Output the [x, y] coordinate of the center of the cell containing the given text.  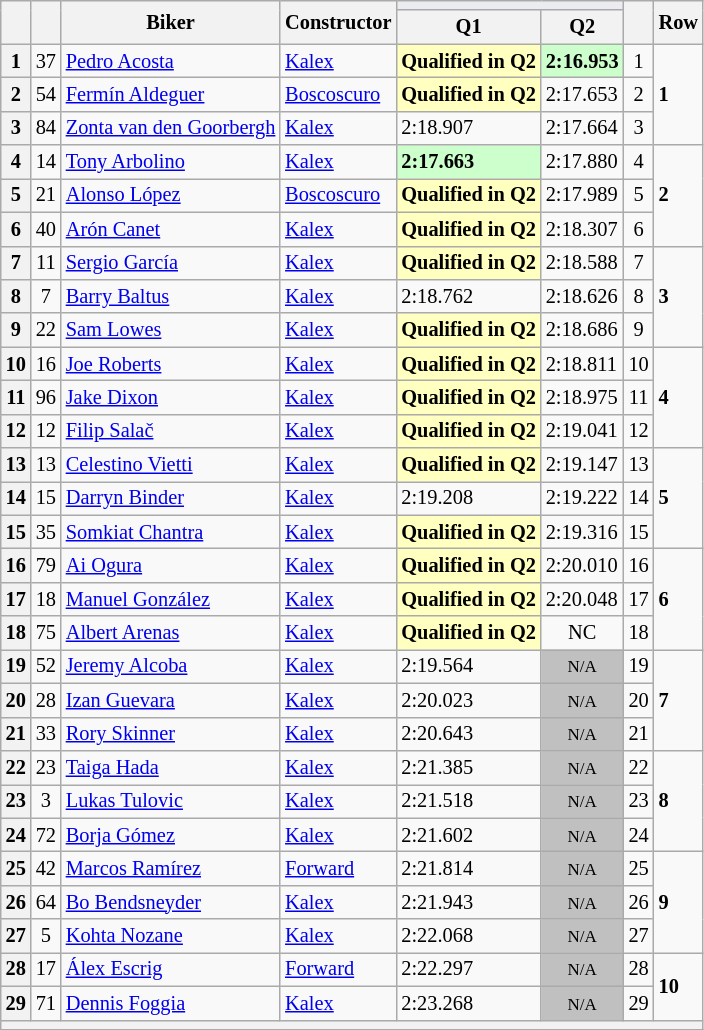
2:17.663 [468, 162]
Izan Guevara [170, 700]
Jeremy Alcoba [170, 666]
Álex Escrig [170, 969]
Somkiat Chantra [170, 532]
2:18.686 [582, 330]
71 [46, 1003]
54 [46, 94]
2:18.907 [468, 128]
2:16.953 [582, 61]
33 [46, 734]
Q1 [468, 27]
Marcos Ramírez [170, 868]
Bo Bendsneyder [170, 902]
2:18.975 [582, 397]
2:17.653 [582, 94]
2:23.268 [468, 1003]
Barry Baltus [170, 296]
Fermín Aldeguer [170, 94]
Celestino Vietti [170, 465]
Joe Roberts [170, 364]
2:18.811 [582, 364]
Sergio García [170, 263]
2:21.814 [468, 868]
2:22.068 [468, 936]
40 [46, 229]
Albert Arenas [170, 633]
79 [46, 565]
2:18.762 [468, 296]
2:18.626 [582, 296]
Dennis Foggia [170, 1003]
2:21.602 [468, 835]
72 [46, 835]
Lukas Tulovic [170, 801]
2:20.010 [582, 565]
2:19.222 [582, 498]
75 [46, 633]
2:19.208 [468, 498]
Darryn Binder [170, 498]
2:19.564 [468, 666]
2:21.943 [468, 902]
Filip Salač [170, 431]
Arón Canet [170, 229]
2:19.316 [582, 532]
2:17.664 [582, 128]
64 [46, 902]
37 [46, 61]
Sam Lowes [170, 330]
2:18.588 [582, 263]
Tony Arbolino [170, 162]
52 [46, 666]
2:20.643 [468, 734]
2:22.297 [468, 969]
2:20.023 [468, 700]
Jake Dixon [170, 397]
Zonta van den Goorbergh [170, 128]
84 [46, 128]
96 [46, 397]
2:19.147 [582, 465]
Q2 [582, 27]
Constructor [338, 22]
42 [46, 868]
Borja Gómez [170, 835]
Alonso López [170, 195]
2:20.048 [582, 599]
NC [582, 633]
Manuel González [170, 599]
2:21.518 [468, 801]
2:17.880 [582, 162]
35 [46, 532]
2:19.041 [582, 431]
Rory Skinner [170, 734]
2:21.385 [468, 767]
2:18.307 [582, 229]
Ai Ogura [170, 565]
Pedro Acosta [170, 61]
2:17.989 [582, 195]
Biker [170, 22]
Kohta Nozane [170, 936]
Row [678, 22]
Taiga Hada [170, 767]
